Return [x, y] of the center of cell containing provided text 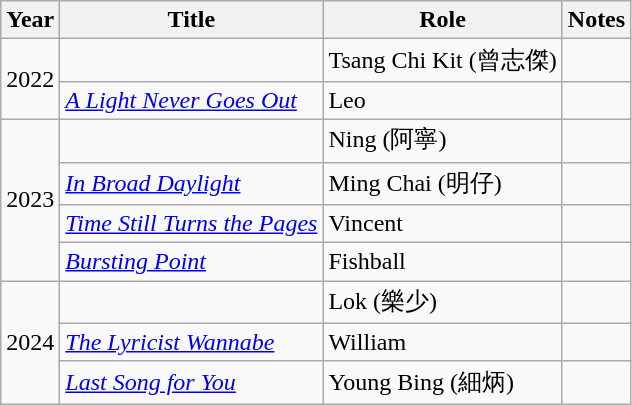
Tsang Chi Kit (曾志傑) [442, 60]
Bursting Point [192, 262]
Ning (阿寧) [442, 140]
William [442, 342]
Young Bing (細炳) [442, 382]
Vincent [442, 224]
2023 [30, 200]
2024 [30, 342]
Last Song for You [192, 382]
Lok (樂少) [442, 302]
Ming Chai (明仔) [442, 184]
Role [442, 20]
Year [30, 20]
Notes [596, 20]
Leo [442, 100]
The Lyricist Wannabe [192, 342]
Time Still Turns the Pages [192, 224]
2022 [30, 80]
A Light Never Goes Out [192, 100]
In Broad Daylight [192, 184]
Title [192, 20]
Fishball [442, 262]
